Return (x, y) of the center of cell containing provided text 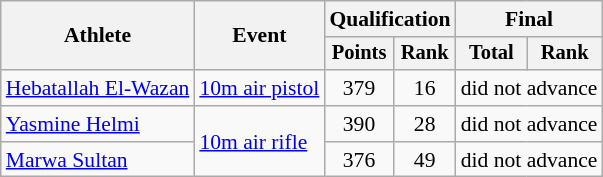
Qualification (390, 19)
379 (358, 88)
Athlete (98, 36)
Hebatallah El-Wazan (98, 88)
28 (425, 124)
Points (358, 54)
10m air pistol (259, 88)
Event (259, 36)
Total (492, 54)
10m air rifle (259, 142)
16 (425, 88)
Yasmine Helmi (98, 124)
390 (358, 124)
Final (530, 19)
